Scan for the cell matching the given text and deliver its [X, Y] coordinate at center. 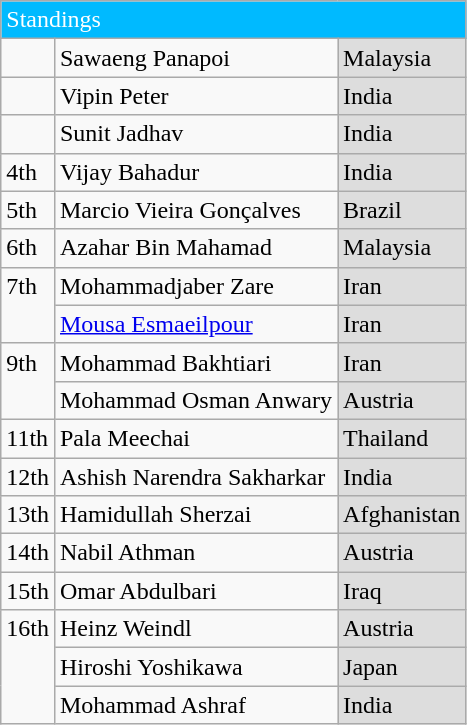
4th [28, 172]
Afghanistan [402, 515]
Thailand [402, 438]
Mohammadjaber Zare [196, 286]
Mohammad Ashraf [196, 705]
Japan [402, 667]
Mousa Esmaeilpour [196, 324]
Mohammad Bakhtiari [196, 362]
Heinz Weindl [196, 629]
Vijay Bahadur [196, 172]
Omar Abdulbari [196, 591]
Ashish Narendra Sakharkar [196, 477]
Marcio Vieira Gonçalves [196, 210]
Sawaeng Panapoi [196, 58]
Brazil [402, 210]
Hamidullah Sherzai [196, 515]
Iraq [402, 591]
12th [28, 477]
Azahar Bin Mahamad [196, 248]
5th [28, 210]
6th [28, 248]
Hiroshi Yoshikawa [196, 667]
Pala Meechai [196, 438]
14th [28, 553]
9th [28, 381]
7th [28, 305]
Nabil Athman [196, 553]
Mohammad Osman Anwary [196, 400]
Standings [234, 20]
11th [28, 438]
13th [28, 515]
Sunit Jadhav [196, 134]
Vipin Peter [196, 96]
16th [28, 667]
15th [28, 591]
